Search for the cell housing the specified text and yield its [X, Y] center coordinate. 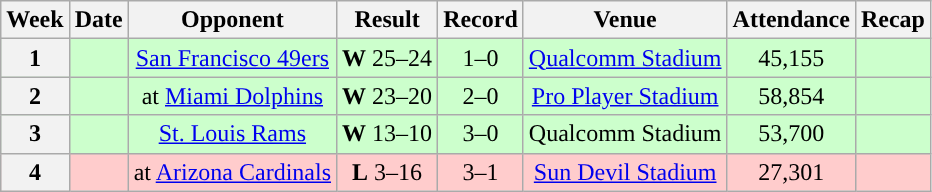
W 23–20 [388, 96]
1–0 [481, 58]
45,155 [791, 58]
1 [35, 58]
Record [481, 20]
W 13–10 [388, 134]
2 [35, 96]
3–1 [481, 172]
3 [35, 134]
San Francisco 49ers [232, 58]
53,700 [791, 134]
Opponent [232, 20]
Week [35, 20]
L 3–16 [388, 172]
Attendance [791, 20]
W 25–24 [388, 58]
Recap [892, 20]
Date [98, 20]
3–0 [481, 134]
at Miami Dolphins [232, 96]
Result [388, 20]
2–0 [481, 96]
4 [35, 172]
27,301 [791, 172]
St. Louis Rams [232, 134]
Venue [625, 20]
58,854 [791, 96]
Sun Devil Stadium [625, 172]
at Arizona Cardinals [232, 172]
Pro Player Stadium [625, 96]
